Pinpoint the cell where the given text exists, returning its [X, Y] midpoint coordinate. 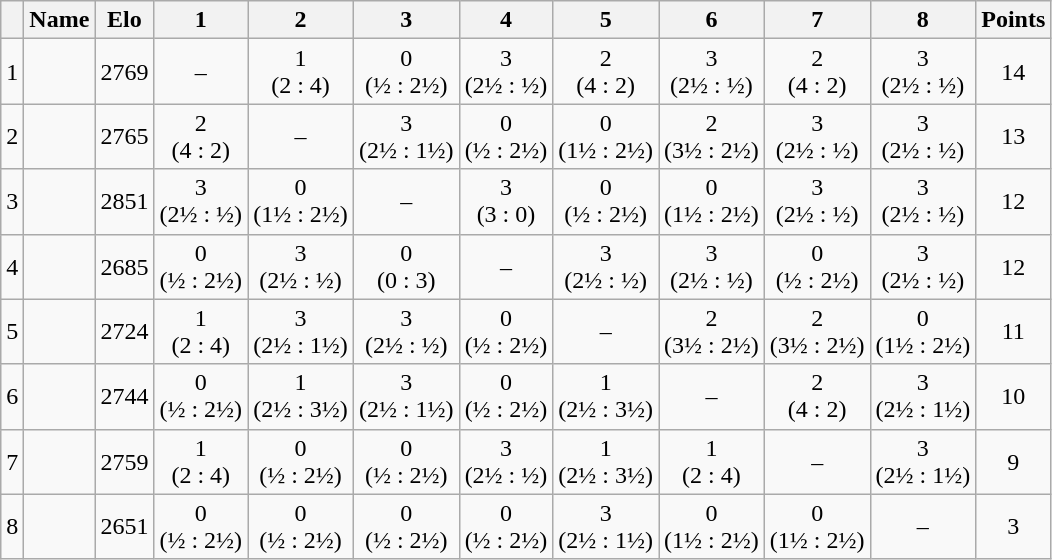
2724 [124, 332]
Elo [124, 20]
14 [1014, 72]
3(3 : 0) [506, 202]
Points [1014, 20]
2769 [124, 72]
Name [60, 20]
2851 [124, 202]
2685 [124, 266]
0(0 : 3) [406, 266]
10 [1014, 396]
2759 [124, 462]
2765 [124, 136]
2651 [124, 526]
9 [1014, 462]
11 [1014, 332]
2744 [124, 396]
13 [1014, 136]
